Scan for the cell matching the given text and deliver its [X, Y] coordinate at center. 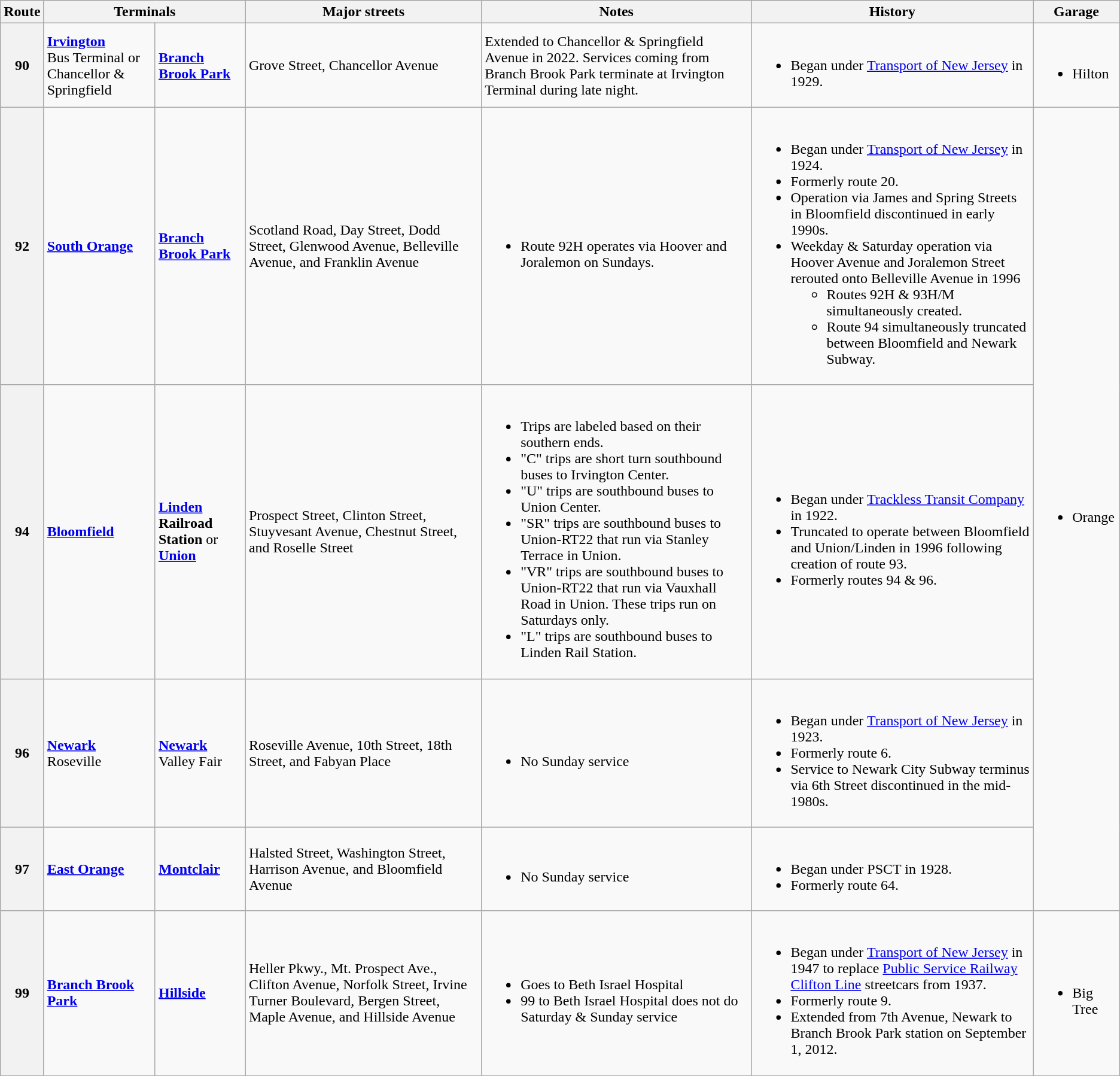
Extended to Chancellor & Springfield Avenue in 2022. Services coming from Branch Brook Park terminate at Irvington Terminal during late night. [616, 65]
Grove Street, Chancellor Avenue [363, 65]
Hilton [1077, 65]
History [893, 12]
Notes [616, 12]
90 [22, 65]
Began under PSCT in 1928.Formerly route 64. [893, 869]
East Orange [99, 869]
99 [22, 993]
Roseville Avenue, 10th Street, 18th Street, and Fabyan Place [363, 753]
Montclair [200, 869]
Halsted Street, Washington Street, Harrison Avenue, and Bloomfield Avenue [363, 869]
94 [22, 531]
Linden Railroad Station or Union [200, 531]
96 [22, 753]
Heller Pkwy., Mt. Prospect Ave., Clifton Avenue, Norfolk Street, Irvine Turner Boulevard, Bergen Street, Maple Avenue, and Hillside Avenue [363, 993]
Began under Transport of New Jersey in 1929. [893, 65]
Prospect Street, Clinton Street, Stuyvesant Avenue, Chestnut Street, and Roselle Street [363, 531]
IrvingtonBus Terminal or Chancellor & Springfield [99, 65]
92 [22, 246]
Route [22, 12]
Major streets [363, 12]
Orange [1077, 509]
Began under Transport of New Jersey in 1923.Formerly route 6.Service to Newark City Subway terminus via 6th Street discontinued in the mid-1980s. [893, 753]
Hillside [200, 993]
NewarkValley Fair [200, 753]
South Orange [99, 246]
Terminals [145, 12]
97 [22, 869]
Goes to Beth Israel Hospital99 to Beth Israel Hospital does not do Saturday & Sunday service [616, 993]
Big Tree [1077, 993]
Route 92H operates via Hoover and Joralemon on Sundays. [616, 246]
NewarkRoseville [99, 753]
Scotland Road, Day Street, Dodd Street, Glenwood Avenue, Belleville Avenue, and Franklin Avenue [363, 246]
Garage [1077, 12]
Bloomfield [99, 531]
